Scan for the cell matching the given text and deliver its (x, y) coordinate at center. 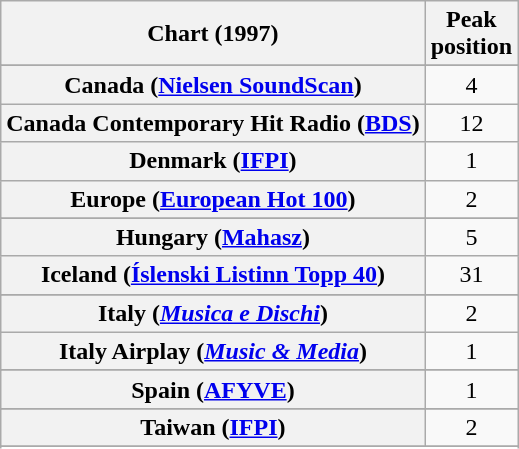
31 (471, 275)
Iceland (Íslenski Listinn Topp 40) (213, 275)
Peakposition (471, 34)
Italy (Musica e Dischi) (213, 313)
Taiwan (IFPI) (213, 427)
Chart (1997) (213, 34)
Spain (AFYVE) (213, 389)
Italy Airplay (Music & Media) (213, 351)
Hungary (Mahasz) (213, 237)
Canada (Nielsen SoundScan) (213, 85)
Canada Contemporary Hit Radio (BDS) (213, 123)
5 (471, 237)
12 (471, 123)
Europe (European Hot 100) (213, 199)
Denmark (IFPI) (213, 161)
4 (471, 85)
